Return [X, Y] of the center of cell containing provided text 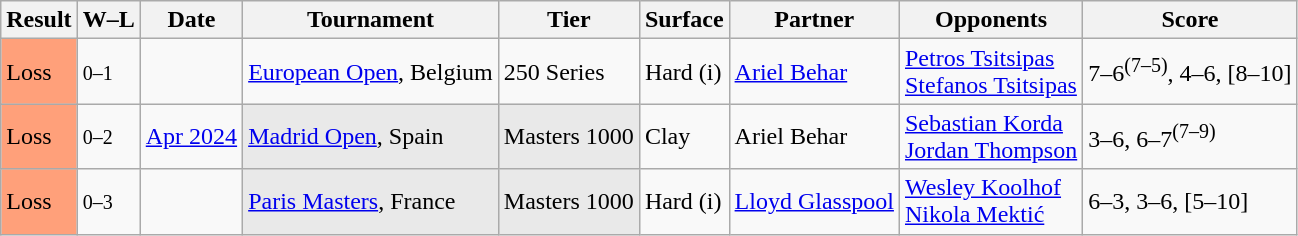
W–L [108, 20]
Date [191, 20]
Opponents [990, 20]
Score [1190, 20]
Lloyd Glasspool [814, 202]
250 Series [568, 72]
Wesley Koolhof Nikola Mektić [990, 202]
European Open, Belgium [371, 72]
6–3, 3–6, [5–10] [1190, 202]
Clay [684, 136]
Tournament [371, 20]
Apr 2024 [191, 136]
Sebastian Korda Jordan Thompson [990, 136]
Petros Tsitsipas Stefanos Tsitsipas [990, 72]
0–3 [108, 202]
0–2 [108, 136]
Madrid Open, Spain [371, 136]
Result [39, 20]
Surface [684, 20]
Paris Masters, France [371, 202]
7–6(7–5), 4–6, [8–10] [1190, 72]
3–6, 6–7(7–9) [1190, 136]
Tier [568, 20]
Partner [814, 20]
0–1 [108, 72]
